Search for the cell housing the specified text and yield its [X, Y] center coordinate. 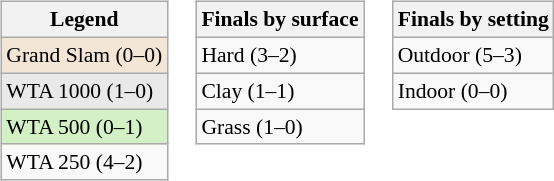
Clay (1–1) [280, 91]
Legend [84, 20]
Finals by setting [474, 20]
Grand Slam (0–0) [84, 55]
Grass (1–0) [280, 127]
WTA 500 (0–1) [84, 127]
Indoor (0–0) [474, 91]
WTA 250 (4–2) [84, 162]
Outdoor (5–3) [474, 55]
Hard (3–2) [280, 55]
WTA 1000 (1–0) [84, 91]
Finals by surface [280, 20]
